Search for the cell housing the specified text and yield its (x, y) center coordinate. 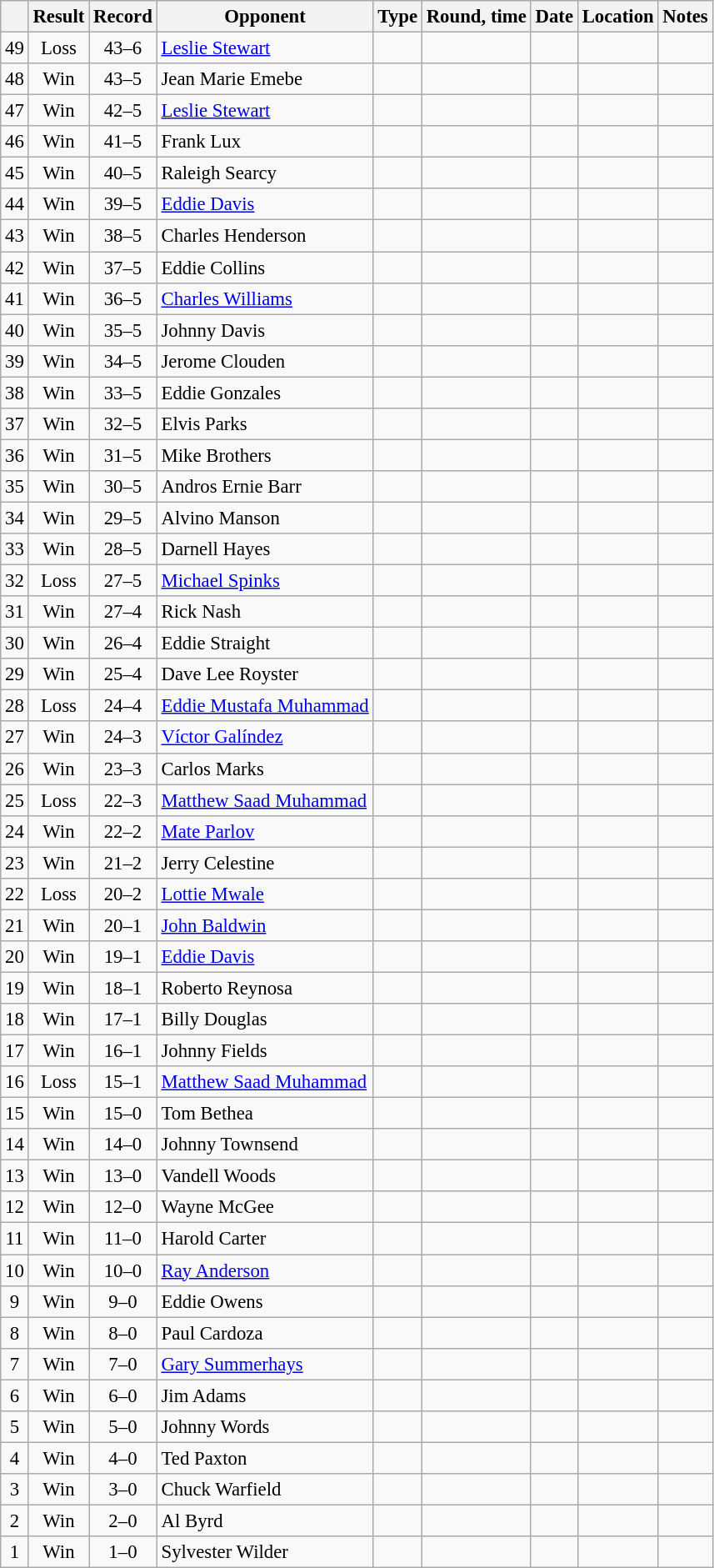
5–0 (123, 1427)
Elvis Parks (265, 424)
Harold Carter (265, 1239)
Al Byrd (265, 1520)
Eddie Collins (265, 268)
7 (15, 1364)
27–4 (123, 612)
14–0 (123, 1145)
30–5 (123, 487)
Dave Lee Royster (265, 674)
Date (554, 17)
Johnny Fields (265, 1051)
3 (15, 1490)
21 (15, 925)
43–5 (123, 79)
41 (15, 298)
43 (15, 236)
25 (15, 800)
12–0 (123, 1208)
Jerome Clouden (265, 361)
22–3 (123, 800)
Eddie Mustafa Muhammad (265, 706)
19–1 (123, 957)
1 (15, 1552)
2–0 (123, 1520)
8 (15, 1333)
Darnell Hayes (265, 549)
Eddie Owens (265, 1301)
42 (15, 268)
27–5 (123, 581)
23–3 (123, 769)
29–5 (123, 518)
31 (15, 612)
Eddie Gonzales (265, 393)
31–5 (123, 455)
14 (15, 1145)
Wayne McGee (265, 1208)
24–3 (123, 738)
35–5 (123, 330)
12 (15, 1208)
32–5 (123, 424)
20–2 (123, 894)
10 (15, 1270)
26 (15, 769)
Billy Douglas (265, 1019)
Result (58, 17)
Johnny Words (265, 1427)
Alvino Manson (265, 518)
Jerry Celestine (265, 863)
Gary Summerhays (265, 1364)
9–0 (123, 1301)
Víctor Galíndez (265, 738)
39–5 (123, 204)
30 (15, 644)
37–5 (123, 268)
24–4 (123, 706)
28–5 (123, 549)
8–0 (123, 1333)
26–4 (123, 644)
Tom Bethea (265, 1114)
19 (15, 988)
33 (15, 549)
Jim Adams (265, 1395)
Notes (685, 17)
Round, time (477, 17)
6–0 (123, 1395)
34–5 (123, 361)
4 (15, 1458)
Mate Parlov (265, 831)
46 (15, 142)
5 (15, 1427)
Location (618, 17)
2 (15, 1520)
Charles Williams (265, 298)
17–1 (123, 1019)
45 (15, 173)
Eddie Straight (265, 644)
13–0 (123, 1176)
49 (15, 48)
Ray Anderson (265, 1270)
17 (15, 1051)
33–5 (123, 393)
Charles Henderson (265, 236)
40–5 (123, 173)
Johnny Davis (265, 330)
Vandell Woods (265, 1176)
35 (15, 487)
Jean Marie Emebe (265, 79)
1–0 (123, 1552)
18–1 (123, 988)
32 (15, 581)
36 (15, 455)
15–1 (123, 1082)
11–0 (123, 1239)
27 (15, 738)
36–5 (123, 298)
22 (15, 894)
Paul Cardoza (265, 1333)
Johnny Townsend (265, 1145)
15–0 (123, 1114)
38–5 (123, 236)
Roberto Reynosa (265, 988)
34 (15, 518)
6 (15, 1395)
Lottie Mwale (265, 894)
John Baldwin (265, 925)
21–2 (123, 863)
41–5 (123, 142)
Ted Paxton (265, 1458)
Michael Spinks (265, 581)
Type (397, 17)
23 (15, 863)
Carlos Marks (265, 769)
16 (15, 1082)
20 (15, 957)
22–2 (123, 831)
43–6 (123, 48)
20–1 (123, 925)
38 (15, 393)
3–0 (123, 1490)
39 (15, 361)
11 (15, 1239)
25–4 (123, 674)
47 (15, 111)
4–0 (123, 1458)
29 (15, 674)
Sylvester Wilder (265, 1552)
Rick Nash (265, 612)
Mike Brothers (265, 455)
Frank Lux (265, 142)
Raleigh Searcy (265, 173)
13 (15, 1176)
Andros Ernie Barr (265, 487)
24 (15, 831)
9 (15, 1301)
40 (15, 330)
10–0 (123, 1270)
16–1 (123, 1051)
48 (15, 79)
44 (15, 204)
Opponent (265, 17)
18 (15, 1019)
28 (15, 706)
42–5 (123, 111)
15 (15, 1114)
Record (123, 17)
Chuck Warfield (265, 1490)
7–0 (123, 1364)
37 (15, 424)
